Provide the [X, Y] coordinate of the cell's center where the given text is located.  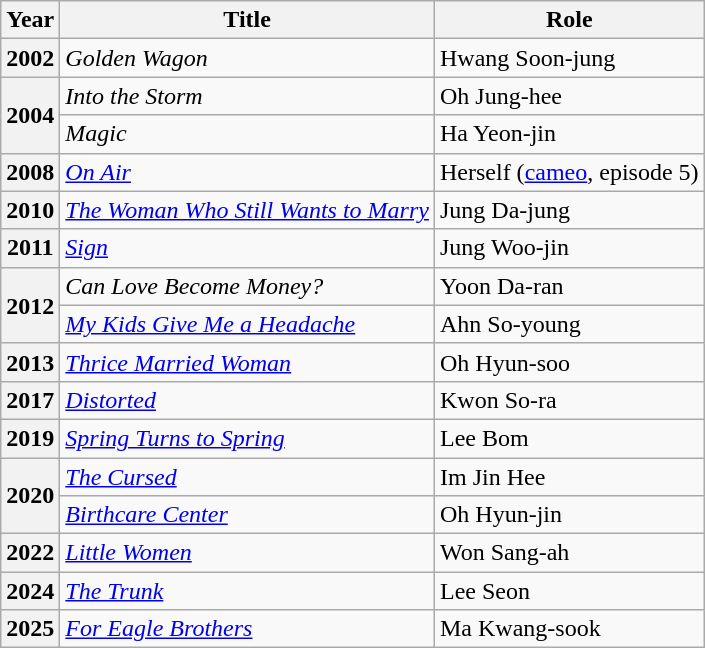
My Kids Give Me a Headache [248, 324]
Im Jin Hee [569, 477]
2019 [30, 438]
Oh Hyun-soo [569, 362]
2002 [30, 58]
Jung Da-jung [569, 210]
Distorted [248, 400]
2025 [30, 629]
2024 [30, 591]
On Air [248, 172]
Herself (cameo, episode 5) [569, 172]
Sign [248, 248]
Can Love Become Money? [248, 286]
Birthcare Center [248, 515]
Title [248, 20]
Thrice Married Woman [248, 362]
2013 [30, 362]
Magic [248, 134]
2020 [30, 496]
Ahn So-young [569, 324]
2008 [30, 172]
Ha Yeon-jin [569, 134]
Golden Wagon [248, 58]
Yoon Da-ran [569, 286]
Won Sang-ah [569, 553]
Into the Storm [248, 96]
Spring Turns to Spring [248, 438]
Lee Bom [569, 438]
2012 [30, 305]
Role [569, 20]
The Cursed [248, 477]
The Trunk [248, 591]
Year [30, 20]
For Eagle Brothers [248, 629]
The Woman Who Still Wants to Marry [248, 210]
2017 [30, 400]
2011 [30, 248]
Oh Hyun-jin [569, 515]
2022 [30, 553]
Hwang Soon-jung [569, 58]
Kwon So-ra [569, 400]
Jung Woo-jin [569, 248]
Lee Seon [569, 591]
Oh Jung-hee [569, 96]
2004 [30, 115]
Little Women [248, 553]
2010 [30, 210]
Ma Kwang-sook [569, 629]
